Search for the cell housing the specified text and yield its [X, Y] center coordinate. 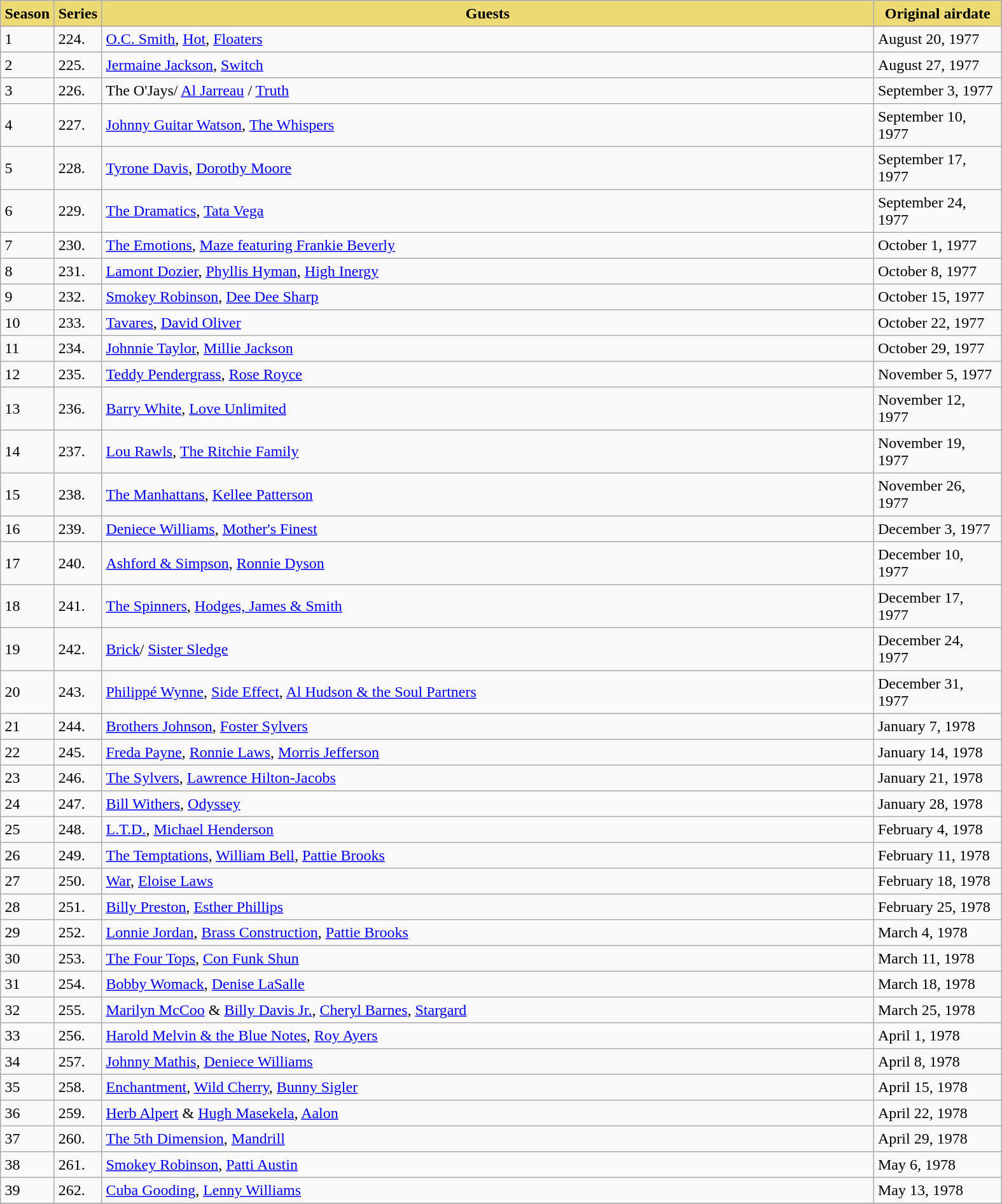
38 [27, 1165]
The Temptations, William Bell, Pattie Brooks [488, 855]
The Dramatics, Tata Vega [488, 211]
252. [78, 932]
255. [78, 1010]
October 1, 1977 [938, 245]
6 [27, 211]
Bill Withers, Odyssey [488, 804]
January 7, 1978 [938, 726]
241. [78, 606]
237. [78, 452]
Johnny Guitar Watson, The Whispers [488, 125]
Lonnie Jordan, Brass Construction, Pattie Brooks [488, 932]
247. [78, 804]
14 [27, 452]
24 [27, 804]
Deniece Williams, Mother's Finest [488, 529]
230. [78, 245]
25 [27, 829]
9 [27, 297]
November 19, 1977 [938, 452]
244. [78, 726]
L.T.D., Michael Henderson [488, 829]
November 12, 1977 [938, 409]
224. [78, 39]
238. [78, 494]
November 5, 1977 [938, 374]
236. [78, 409]
December 3, 1977 [938, 529]
251. [78, 907]
4 [27, 125]
245. [78, 752]
39 [27, 1190]
3 [27, 90]
Billy Preston, Esther Phillips [488, 907]
35 [27, 1087]
Johnnie Taylor, Millie Jackson [488, 348]
Tyrone Davis, Dorothy Moore [488, 168]
Lou Rawls, The Ritchie Family [488, 452]
The 5th Dimension, Mandrill [488, 1138]
34 [27, 1061]
December 31, 1977 [938, 692]
December 10, 1977 [938, 563]
January 14, 1978 [938, 752]
10 [27, 323]
Bobby Womack, Denise LaSalle [488, 984]
December 24, 1977 [938, 649]
September 17, 1977 [938, 168]
Guests [488, 13]
The Spinners, Hodges, James & Smith [488, 606]
2 [27, 65]
1 [27, 39]
Smokey Robinson, Dee Dee Sharp [488, 297]
253. [78, 958]
April 15, 1978 [938, 1087]
243. [78, 692]
246. [78, 778]
250. [78, 881]
The Manhattans, Kellee Patterson [488, 494]
229. [78, 211]
31 [27, 984]
Cuba Gooding, Lenny Williams [488, 1190]
259. [78, 1113]
239. [78, 529]
September 3, 1977 [938, 90]
March 4, 1978 [938, 932]
232. [78, 297]
August 27, 1977 [938, 65]
Series [78, 13]
August 20, 1977 [938, 39]
January 21, 1978 [938, 778]
Smokey Robinson, Patti Austin [488, 1165]
257. [78, 1061]
Harold Melvin & the Blue Notes, Roy Ayers [488, 1035]
Tavares, David Oliver [488, 323]
233. [78, 323]
36 [27, 1113]
11 [27, 348]
27 [27, 881]
249. [78, 855]
240. [78, 563]
262. [78, 1190]
Teddy Pendergrass, Rose Royce [488, 374]
The Emotions, Maze featuring Frankie Beverly [488, 245]
April 22, 1978 [938, 1113]
261. [78, 1165]
Barry White, Love Unlimited [488, 409]
The O'Jays/ Al Jarreau / Truth [488, 90]
September 24, 1977 [938, 211]
March 25, 1978 [938, 1010]
Ashford & Simpson, Ronnie Dyson [488, 563]
October 8, 1977 [938, 271]
225. [78, 65]
October 29, 1977 [938, 348]
February 25, 1978 [938, 907]
13 [27, 409]
January 28, 1978 [938, 804]
22 [27, 752]
15 [27, 494]
March 11, 1978 [938, 958]
October 15, 1977 [938, 297]
20 [27, 692]
April 1, 1978 [938, 1035]
227. [78, 125]
19 [27, 649]
32 [27, 1010]
258. [78, 1087]
Philippé Wynne, Side Effect, Al Hudson & the Soul Partners [488, 692]
8 [27, 271]
The Four Tops, Con Funk Shun [488, 958]
February 11, 1978 [938, 855]
18 [27, 606]
23 [27, 778]
February 4, 1978 [938, 829]
Enchantment, Wild Cherry, Bunny Sigler [488, 1087]
7 [27, 245]
234. [78, 348]
Marilyn McCoo & Billy Davis Jr., Cheryl Barnes, Stargard [488, 1010]
Freda Payne, Ronnie Laws, Morris Jefferson [488, 752]
The Sylvers, Lawrence Hilton-Jacobs [488, 778]
26 [27, 855]
March 18, 1978 [938, 984]
235. [78, 374]
February 18, 1978 [938, 881]
21 [27, 726]
Lamont Dozier, Phyllis Hyman, High Inergy [488, 271]
231. [78, 271]
16 [27, 529]
248. [78, 829]
October 22, 1977 [938, 323]
War, Eloise Laws [488, 881]
Original airdate [938, 13]
November 26, 1977 [938, 494]
Brothers Johnson, Foster Sylvers [488, 726]
12 [27, 374]
256. [78, 1035]
Season [27, 13]
April 29, 1978 [938, 1138]
Herb Alpert & Hugh Masekela, Aalon [488, 1113]
254. [78, 984]
228. [78, 168]
Brick/ Sister Sledge [488, 649]
April 8, 1978 [938, 1061]
September 10, 1977 [938, 125]
33 [27, 1035]
17 [27, 563]
260. [78, 1138]
Johnny Mathis, Deniece Williams [488, 1061]
242. [78, 649]
Jermaine Jackson, Switch [488, 65]
37 [27, 1138]
May 13, 1978 [938, 1190]
28 [27, 907]
226. [78, 90]
December 17, 1977 [938, 606]
30 [27, 958]
29 [27, 932]
May 6, 1978 [938, 1165]
O.C. Smith, Hot, Floaters [488, 39]
5 [27, 168]
